Identify which cell holds the provided text, then report its [X, Y] central coordinate. 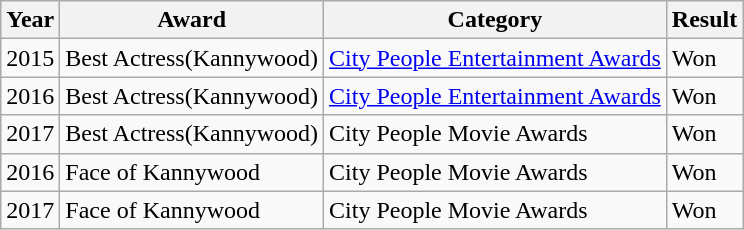
Result [704, 20]
Category [496, 20]
Award [192, 20]
Year [30, 20]
2015 [30, 58]
